Scan for the cell matching the given text and deliver its (X, Y) coordinate at center. 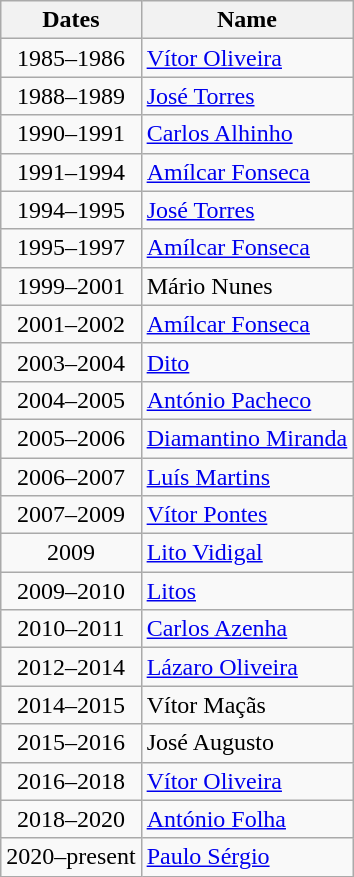
Diamantino Miranda (247, 438)
2018–2020 (71, 819)
Carlos Alhinho (247, 134)
2001–2002 (71, 324)
1994–1995 (71, 210)
1995–1997 (71, 248)
António Pacheco (247, 400)
Dito (247, 362)
2016–2018 (71, 781)
Vítor Pontes (247, 515)
2004–2005 (71, 400)
2012–2014 (71, 667)
1988–1989 (71, 96)
António Folha (247, 819)
2020–present (71, 857)
Vítor Maçãs (247, 705)
Paulo Sérgio (247, 857)
Name (247, 20)
Lito Vidigal (247, 553)
1985–1986 (71, 58)
1999–2001 (71, 286)
Carlos Azenha (247, 629)
2009 (71, 553)
Dates (71, 20)
1990–1991 (71, 134)
Lázaro Oliveira (247, 667)
2005–2006 (71, 438)
2003–2004 (71, 362)
1991–1994 (71, 172)
2007–2009 (71, 515)
2015–2016 (71, 743)
2006–2007 (71, 477)
Luís Martins (247, 477)
2009–2010 (71, 591)
Mário Nunes (247, 286)
2014–2015 (71, 705)
José Augusto (247, 743)
Litos (247, 591)
2010–2011 (71, 629)
